Return the [X, Y] coordinate for the center point of the cell that contains the specified text.  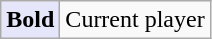
Current player [135, 20]
Bold [30, 20]
